For the text-containing cell, return its midpoint in [x, y] coordinate format. 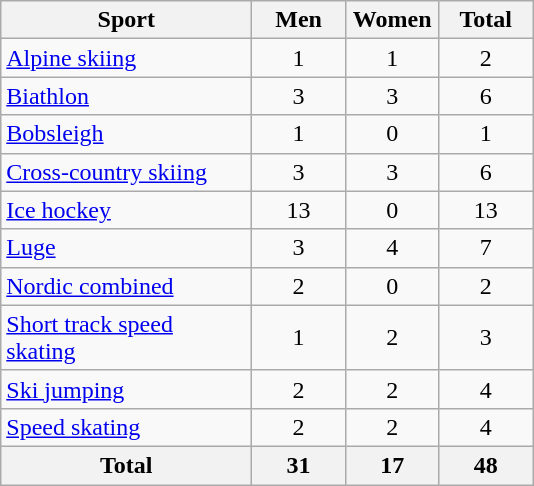
Sport [126, 20]
Women [392, 20]
31 [299, 465]
Bobsleigh [126, 134]
Nordic combined [126, 286]
Short track speed skating [126, 338]
Biathlon [126, 96]
Luge [126, 248]
Speed skating [126, 427]
17 [392, 465]
48 [486, 465]
7 [486, 248]
Ski jumping [126, 389]
Men [299, 20]
Ice hockey [126, 210]
Cross-country skiing [126, 172]
Alpine skiing [126, 58]
